Search for the cell housing the specified text and yield its (X, Y) center coordinate. 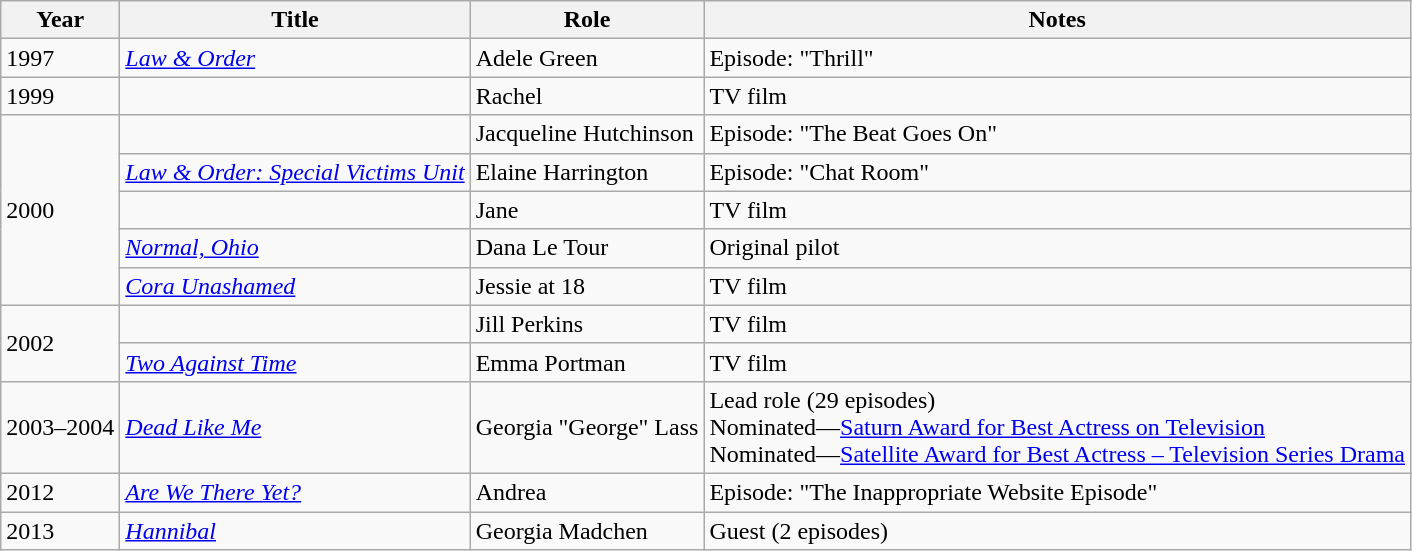
Georgia "George" Lass (587, 427)
Law & Order (295, 58)
Jessie at 18 (587, 286)
Guest (2 episodes) (1058, 531)
Dead Like Me (295, 427)
1999 (60, 96)
2013 (60, 531)
Episode: "The Inappropriate Website Episode" (1058, 492)
Year (60, 20)
Episode: "The Beat Goes On" (1058, 134)
Hannibal (295, 531)
Title (295, 20)
Notes (1058, 20)
2002 (60, 343)
2003–2004 (60, 427)
Original pilot (1058, 248)
2012 (60, 492)
Adele Green (587, 58)
Episode: "Thrill" (1058, 58)
Andrea (587, 492)
Are We There Yet? (295, 492)
Rachel (587, 96)
Lead role (29 episodes)Nominated—Saturn Award for Best Actress on TelevisionNominated—Satellite Award for Best Actress – Television Series Drama (1058, 427)
Role (587, 20)
Normal, Ohio (295, 248)
Elaine Harrington (587, 172)
Cora Unashamed (295, 286)
Georgia Madchen (587, 531)
Jacqueline Hutchinson (587, 134)
Jill Perkins (587, 324)
1997 (60, 58)
2000 (60, 210)
Jane (587, 210)
Episode: "Chat Room" (1058, 172)
Law & Order: Special Victims Unit (295, 172)
Two Against Time (295, 362)
Dana Le Tour (587, 248)
Emma Portman (587, 362)
